Locate the cell with the specified text and output its (X, Y) center coordinate. 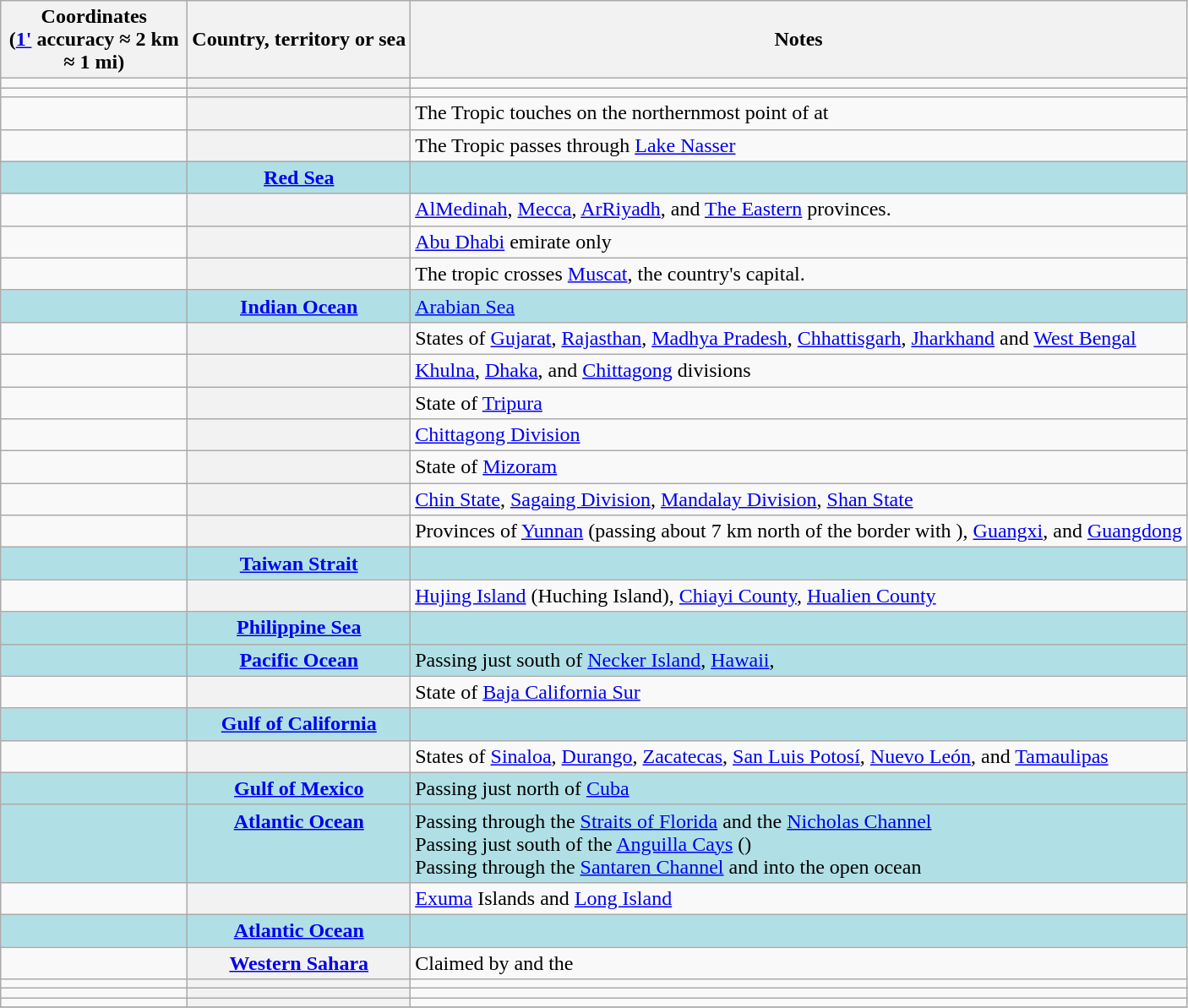
Exuma Islands and Long Island (799, 898)
Country, territory or sea (299, 40)
The Tropic touches on the northernmost point of at (799, 113)
Red Sea (299, 177)
The Tropic passes through Lake Nasser (799, 145)
Khulna, Dhaka, and Chittagong divisions (799, 370)
States of Gujarat, Rajasthan, Madhya Pradesh, Chhattisgarh, Jharkhand and West Bengal (799, 338)
Pacific Ocean (299, 660)
Indian Ocean (299, 306)
Gulf of Mexico (299, 788)
State of Tripura (799, 403)
Coordinates(1' accuracy ≈ 2 km ≈ 1 mi) (95, 40)
States of Sinaloa, Durango, Zacatecas, San Luis Potosí, Nuevo León, and Tamaulipas (799, 756)
Arabian Sea (799, 306)
Gulf of California (299, 724)
Chittagong Division (799, 435)
Hujing Island (Huching Island), Chiayi County, Hualien County (799, 596)
Passing just south of Necker Island, Hawaii, (799, 660)
Chin State, Sagaing Division, Mandalay Division, Shan State (799, 499)
Abu Dhabi emirate only (799, 242)
Philippine Sea (299, 628)
Western Sahara (299, 962)
Notes (799, 40)
Passing just north of Cuba (799, 788)
State of Baja California Sur (799, 692)
Provinces of Yunnan (passing about 7 km north of the border with ), Guangxi, and Guangdong (799, 531)
AlMedinah, Mecca, ArRiyadh, and The Eastern provinces. (799, 210)
Taiwan Strait (299, 564)
Claimed by and the (799, 962)
State of Mizoram (799, 467)
The tropic crosses Muscat, the country's capital. (799, 274)
